Output the (x, y) coordinate of the center of the cell containing the given text.  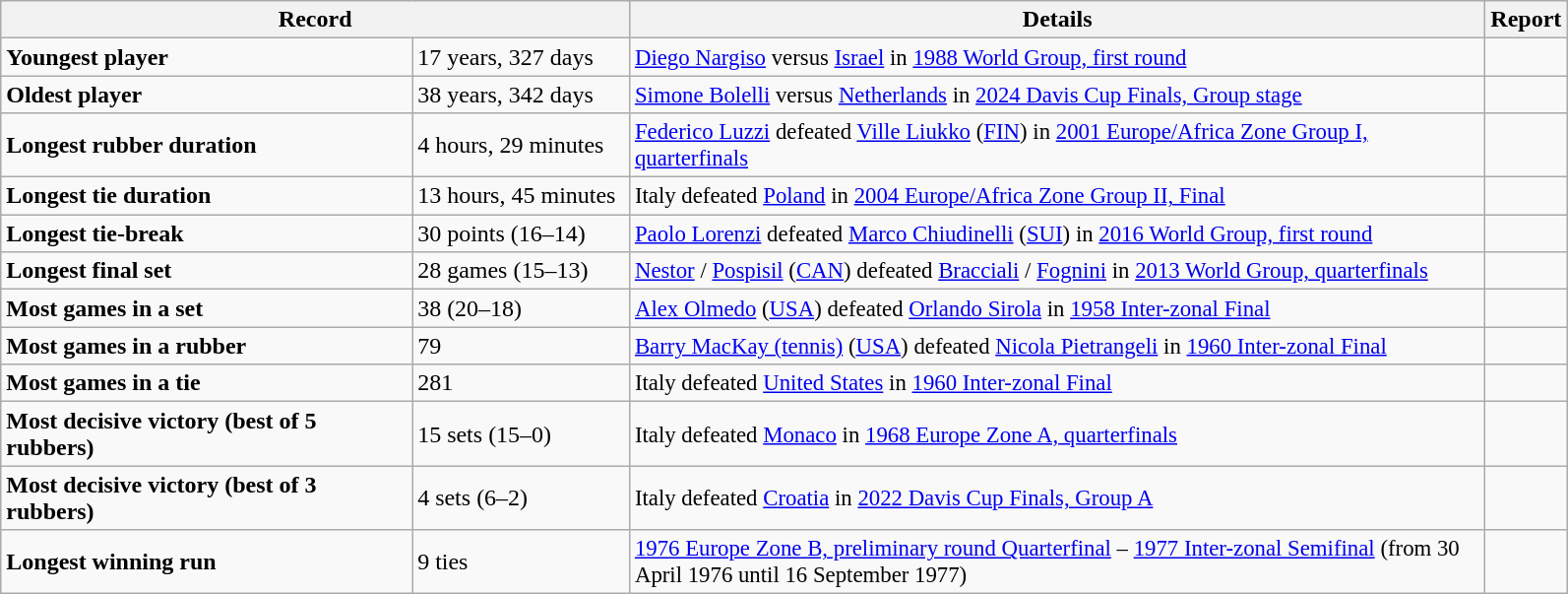
38 (20–18) (522, 308)
Barry MacKay (tennis) (USA) defeated Nicola Pietrangeli in 1960 Inter-zonal Final (1057, 346)
17 years, 327 days (522, 57)
Diego Nargiso versus Israel in 1988 World Group, first round (1057, 57)
1976 Europe Zone B, preliminary round Quarterfinal – 1977 Inter-zonal Semifinal (from 30 April 1976 until 16 September 1977) (1057, 561)
Most games in a tie (207, 383)
Oldest player (207, 95)
Nestor / Pospisil (CAN) defeated Bracciali / Fognini in 2013 World Group, quarterfinals (1057, 271)
Most games in a rubber (207, 346)
Longest final set (207, 271)
281 (522, 383)
15 sets (15–0) (522, 433)
Report (1526, 20)
Paolo Lorenzi defeated Marco Chiudinelli (SUI) in 2016 World Group, first round (1057, 233)
9 ties (522, 561)
Simone Bolelli versus Netherlands in 2024 Davis Cup Finals, Group stage (1057, 95)
4 sets (6–2) (522, 498)
38 years, 342 days (522, 95)
79 (522, 346)
Details (1057, 20)
Longest winning run (207, 561)
30 points (16–14) (522, 233)
Italy defeated Monaco in 1968 Europe Zone A, quarterfinals (1057, 433)
Record (315, 20)
Italy defeated Croatia in 2022 Davis Cup Finals, Group A (1057, 498)
Longest tie duration (207, 196)
Youngest player (207, 57)
Longest tie-break (207, 233)
Federico Luzzi defeated Ville Liukko (FIN) in 2001 Europe/Africa Zone Group I, quarterfinals (1057, 146)
28 games (15–13) (522, 271)
Most games in a set (207, 308)
Italy defeated Poland in 2004 Europe/Africa Zone Group II, Final (1057, 196)
4 hours, 29 minutes (522, 146)
Most decisive victory (best of 3 rubbers) (207, 498)
Longest rubber duration (207, 146)
13 hours, 45 minutes (522, 196)
Alex Olmedo (USA) defeated Orlando Sirola in 1958 Inter-zonal Final (1057, 308)
Italy defeated United States in 1960 Inter-zonal Final (1057, 383)
Most decisive victory (best of 5 rubbers) (207, 433)
